Scan for the cell matching the given text and deliver its (x, y) coordinate at center. 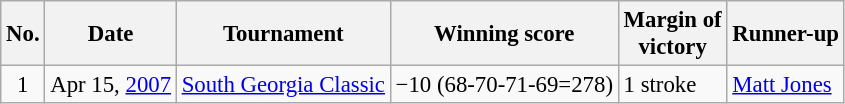
−10 (68-70-71-69=278) (504, 85)
Runner-up (786, 34)
Winning score (504, 34)
1 stroke (672, 85)
Date (110, 34)
Tournament (283, 34)
Matt Jones (786, 85)
1 (23, 85)
No. (23, 34)
Margin ofvictory (672, 34)
South Georgia Classic (283, 85)
Apr 15, 2007 (110, 85)
